Determine the (X, Y) coordinate at the center of the cell enclosing the given text.  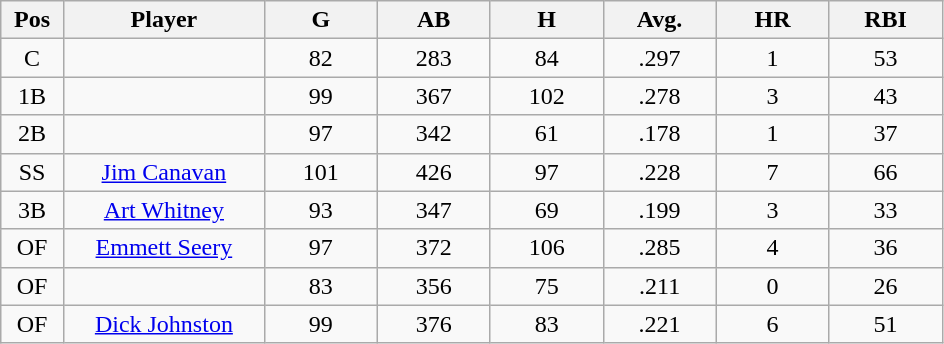
2B (32, 134)
7 (772, 172)
43 (886, 96)
356 (434, 286)
61 (546, 134)
84 (546, 58)
Jim Canavan (164, 172)
C (32, 58)
101 (320, 172)
G (320, 20)
Dick Johnston (164, 324)
4 (772, 248)
.221 (660, 324)
.199 (660, 210)
367 (434, 96)
347 (434, 210)
.211 (660, 286)
1B (32, 96)
0 (772, 286)
HR (772, 20)
Player (164, 20)
Emmett Seery (164, 248)
Avg. (660, 20)
.178 (660, 134)
H (546, 20)
75 (546, 286)
106 (546, 248)
283 (434, 58)
93 (320, 210)
53 (886, 58)
102 (546, 96)
26 (886, 286)
372 (434, 248)
.228 (660, 172)
82 (320, 58)
342 (434, 134)
426 (434, 172)
6 (772, 324)
.285 (660, 248)
AB (434, 20)
.278 (660, 96)
69 (546, 210)
RBI (886, 20)
Pos (32, 20)
36 (886, 248)
33 (886, 210)
3B (32, 210)
SS (32, 172)
Art Whitney (164, 210)
51 (886, 324)
.297 (660, 58)
37 (886, 134)
66 (886, 172)
376 (434, 324)
